Pinpoint the cell where the given text exists, returning its [x, y] midpoint coordinate. 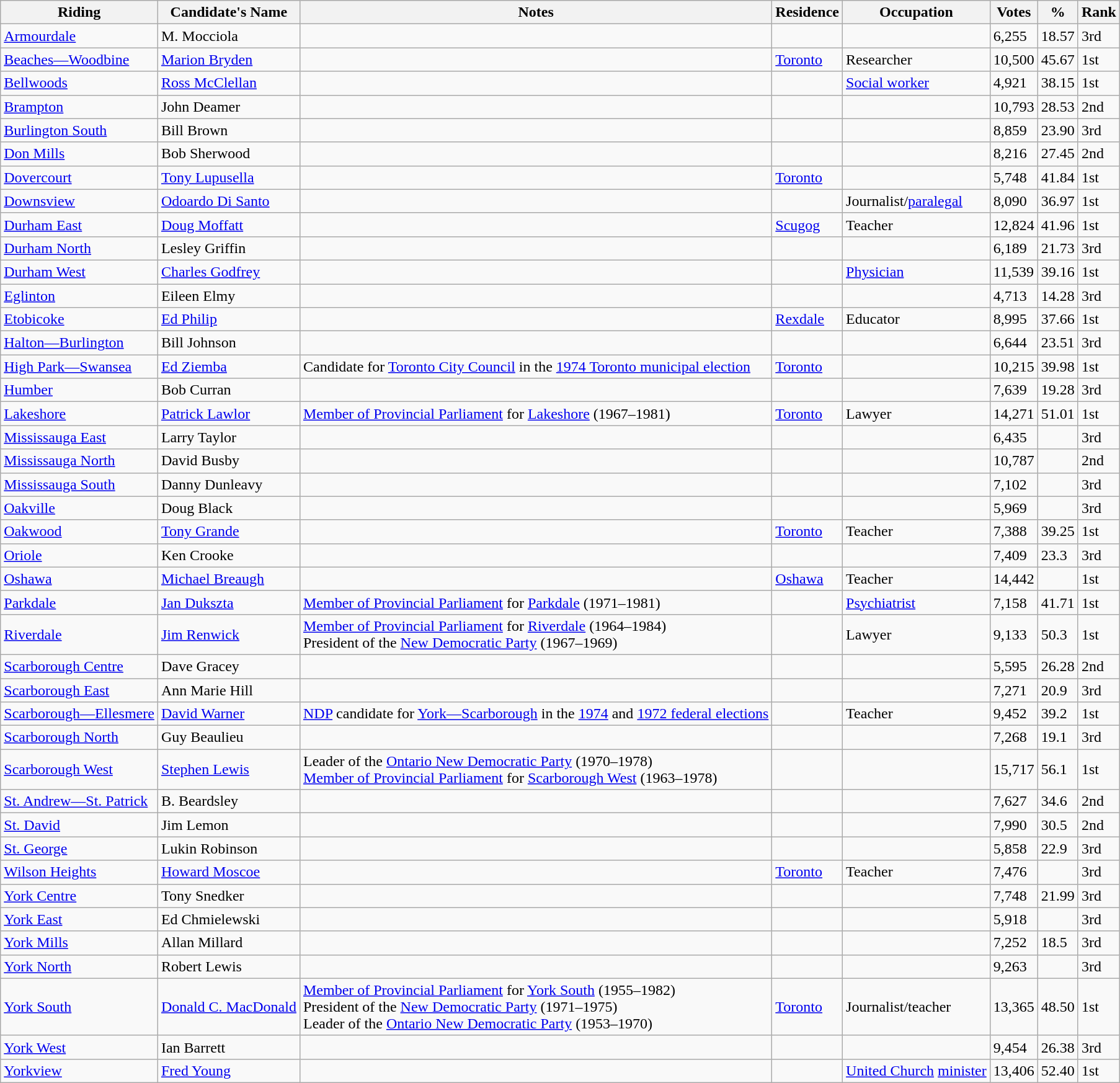
6,435 [1013, 437]
Jim Lemon [228, 825]
18.57 [1058, 36]
41.96 [1058, 225]
Scarborough—Ellesmere [79, 714]
St. George [79, 849]
Ken Crooke [228, 555]
19.28 [1058, 390]
Mississauga North [79, 461]
8,216 [1013, 154]
Rexdale [807, 319]
23.90 [1058, 130]
Tony Snedker [228, 896]
Tony Grande [228, 532]
United Church minister [917, 1071]
Candidate for Toronto City Council in the 1974 Toronto municipal election [536, 367]
Oakwood [79, 532]
39.25 [1058, 532]
37.66 [1058, 319]
9,454 [1013, 1047]
Candidate's Name [228, 12]
Halton—Burlington [79, 343]
13,365 [1013, 1007]
Durham North [79, 248]
Stephen Lewis [228, 769]
6,255 [1013, 36]
Tony Lupusella [228, 177]
Votes [1013, 12]
Bob Sherwood [228, 154]
39.98 [1058, 367]
Marion Bryden [228, 60]
23.3 [1058, 555]
Psychiatrist [917, 602]
9,133 [1013, 634]
Don Mills [79, 154]
Durham East [79, 225]
6,644 [1013, 343]
26.38 [1058, 1047]
Eglinton [79, 296]
Bill Johnson [228, 343]
34.6 [1058, 801]
Larry Taylor [228, 437]
York North [79, 966]
Michael Breaugh [228, 579]
28.53 [1058, 107]
M. Mocciola [228, 36]
Robert Lewis [228, 966]
Charles Godfrey [228, 272]
Eileen Elmy [228, 296]
39.2 [1058, 714]
Ross McClellan [228, 83]
Lakeshore [79, 414]
York Centre [79, 896]
14,271 [1013, 414]
13,406 [1013, 1071]
Burlington South [79, 130]
56.1 [1058, 769]
41.84 [1058, 177]
Fred Young [228, 1071]
15,717 [1013, 769]
39.16 [1058, 272]
26.28 [1058, 666]
7,158 [1013, 602]
12,824 [1013, 225]
B. Beardsley [228, 801]
Bill Brown [228, 130]
14,442 [1013, 579]
38.15 [1058, 83]
Jan Dukszta [228, 602]
Journalist/teacher [917, 1007]
23.51 [1058, 343]
5,748 [1013, 177]
52.40 [1058, 1071]
27.45 [1058, 154]
Etobicoke [79, 319]
Doug Moffatt [228, 225]
Dovercourt [79, 177]
Brampton [79, 107]
York East [79, 919]
York Mills [79, 943]
4,921 [1013, 83]
Ed Philip [228, 319]
Jim Renwick [228, 634]
High Park—Swansea [79, 367]
9,452 [1013, 714]
30.5 [1058, 825]
Ed Chmielewski [228, 919]
19.1 [1058, 738]
Rank [1099, 12]
6,189 [1013, 248]
7,748 [1013, 896]
David Warner [228, 714]
9,263 [1013, 966]
Armourdale [79, 36]
8,995 [1013, 319]
Member of Provincial Parliament for Parkdale (1971–1981) [536, 602]
Wilson Heights [79, 872]
Durham West [79, 272]
Riverdale [79, 634]
7,476 [1013, 872]
7,388 [1013, 532]
Riding [79, 12]
8,090 [1013, 201]
8,859 [1013, 130]
Ann Marie Hill [228, 690]
Odoardo Di Santo [228, 201]
21.73 [1058, 248]
NDP candidate for York—Scarborough in the 1974 and 1972 federal elections [536, 714]
Educator [917, 319]
10,787 [1013, 461]
Mississauga South [79, 484]
18.5 [1058, 943]
Leader of the Ontario New Democratic Party (1970–1978) Member of Provincial Parliament for Scarborough West (1963–1978) [536, 769]
Yorkview [79, 1071]
Scugog [807, 225]
York South [79, 1007]
48.50 [1058, 1007]
Beaches—Woodbine [79, 60]
10,793 [1013, 107]
5,595 [1013, 666]
Scarborough East [79, 690]
7,271 [1013, 690]
St. David [79, 825]
Mississauga East [79, 437]
10,500 [1013, 60]
Occupation [917, 12]
7,627 [1013, 801]
Donald C. MacDonald [228, 1007]
20.9 [1058, 690]
Journalist/paralegal [917, 201]
22.9 [1058, 849]
Dave Gracey [228, 666]
Notes [536, 12]
7,409 [1013, 555]
50.3 [1058, 634]
John Deamer [228, 107]
St. Andrew—St. Patrick [79, 801]
7,102 [1013, 484]
Allan Millard [228, 943]
Ian Barrett [228, 1047]
Doug Black [228, 508]
Social worker [917, 83]
Ed Ziemba [228, 367]
Member of Provincial Parliament for Lakeshore (1967–1981) [536, 414]
Oakville [79, 508]
21.99 [1058, 896]
5,858 [1013, 849]
Scarborough West [79, 769]
David Busby [228, 461]
Residence [807, 12]
7,268 [1013, 738]
5,918 [1013, 919]
York West [79, 1047]
Lesley Griffin [228, 248]
Scarborough Centre [79, 666]
Guy Beaulieu [228, 738]
4,713 [1013, 296]
45.67 [1058, 60]
Patrick Lawlor [228, 414]
5,969 [1013, 508]
7,252 [1013, 943]
Scarborough North [79, 738]
Researcher [917, 60]
7,990 [1013, 825]
14.28 [1058, 296]
Parkdale [79, 602]
Downsview [79, 201]
10,215 [1013, 367]
7,639 [1013, 390]
Member of Provincial Parliament for Riverdale (1964–1984) President of the New Democratic Party (1967–1969) [536, 634]
Bob Curran [228, 390]
Bellwoods [79, 83]
11,539 [1013, 272]
Danny Dunleavy [228, 484]
Oriole [79, 555]
% [1058, 12]
Physician [917, 272]
Humber [79, 390]
41.71 [1058, 602]
51.01 [1058, 414]
Lukin Robinson [228, 849]
36.97 [1058, 201]
Howard Moscoe [228, 872]
